Pinpoint the cell where the given text exists, returning its (X, Y) midpoint coordinate. 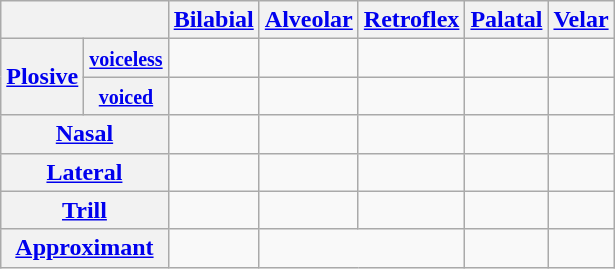
voiced (126, 96)
Plosive (42, 77)
Approximant (84, 248)
Bilabial (214, 20)
Palatal (506, 20)
Nasal (84, 134)
voiceless (126, 58)
Velar (581, 20)
Trill (84, 210)
Lateral (84, 172)
Retroflex (412, 20)
Alveolar (308, 20)
